Provide the [x, y] coordinate of the cell's center where the given text is located.  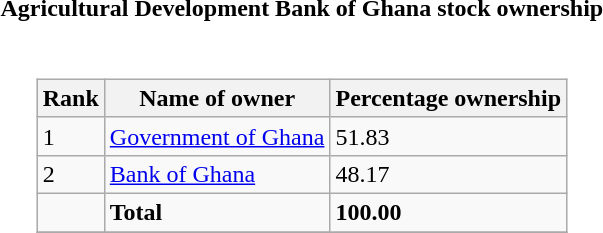
48.17 [448, 174]
Rank [70, 98]
Name of owner [217, 98]
Bank of Ghana [217, 174]
Percentage ownership [448, 98]
Government of Ghana [217, 136]
2 [70, 174]
1 [70, 136]
Total [217, 212]
51.83 [448, 136]
100.00 [448, 212]
